Identify which cell holds the provided text, then report its (x, y) central coordinate. 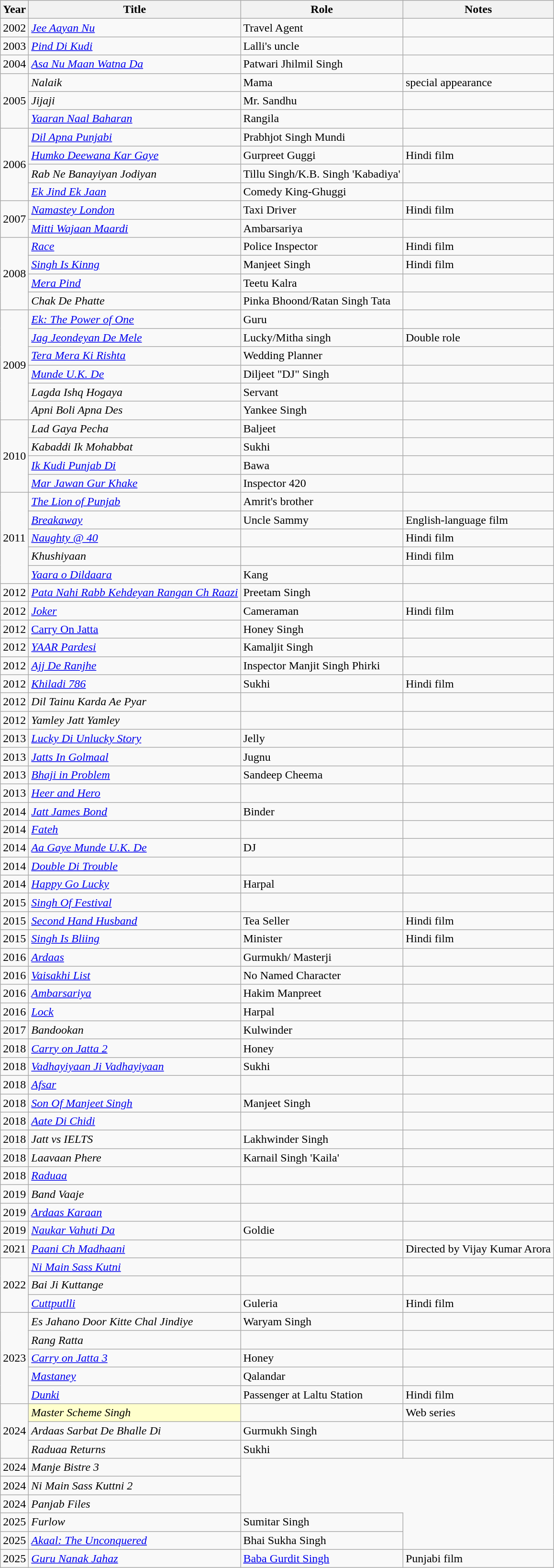
Baba Gurdit Singh (322, 1558)
Guru Nanak Jahaz (135, 1558)
Binder (322, 812)
Teetu Kalra (322, 283)
Khiladi 786 (135, 684)
Jatt vs IELTS (135, 1139)
2002 (14, 28)
YAAR Pardesi (135, 647)
2023 (14, 1358)
Son Of Manjeet Singh (135, 1103)
Lock (135, 1012)
2008 (14, 274)
Pata Nahi Rabb Kehdeyan Rangan Ch Raazi (135, 593)
2017 (14, 1030)
DJ (322, 848)
Ek Jind Ek Jaan (135, 192)
Tera Mera Ki Rishta (135, 356)
Prabhjot Singh Mundi (322, 137)
Furlow (135, 1522)
Second Hand Husband (135, 921)
Jijaji (135, 101)
Sumitar Singh (322, 1522)
Amrit's brother (322, 501)
Mr. Sandhu (322, 101)
Lagda Ishq Hogaya (135, 392)
Karnail Singh 'Kaila' (322, 1158)
Inspector 420 (322, 483)
Yamley Jatt Yamley (135, 720)
Naukar Vahuti Da (135, 1230)
Mitti Wajaan Maardi (135, 228)
Apni Boli Apna Des (135, 410)
Rang Ratta (135, 1340)
Cameraman (322, 611)
Tea Seller (322, 921)
Dunki (135, 1395)
Dil Apna Punjabi (135, 137)
Aate Di Chidi (135, 1121)
Nalaik (135, 82)
Afsar (135, 1084)
Double Di Trouble (135, 866)
2004 (14, 64)
2005 (14, 101)
Rab Ne Banayiyan Jodiyan (135, 173)
Guleria (322, 1303)
Inspector Manjit Singh Phirki (322, 666)
Master Scheme Singh (135, 1413)
Kabaddi Ik Mohabbat (135, 447)
Guru (322, 319)
Kang (322, 575)
Lakhwinder Singh (322, 1139)
Mastaney (135, 1376)
Laavaan Phere (135, 1158)
Mar Jawan Gur Khake (135, 483)
2003 (14, 46)
Heer and Hero (135, 793)
Breakaway (135, 519)
Fateh (135, 830)
Vaisakhi List (135, 975)
Title (135, 10)
Baljeet (322, 429)
Yaaran Naal Baharan (135, 119)
Kamaljit Singh (322, 647)
Jee Aayan Nu (135, 28)
Bai Ji Kuttange (135, 1285)
Carry On Jatta (135, 629)
Year (14, 10)
Raduaa Returns (135, 1449)
2011 (14, 538)
Joker (135, 611)
Ardaas Sarbat De Bhalle Di (135, 1431)
Bhaji in Problem (135, 775)
Tillu Singh/K.B. Singh 'Kabadiya' (322, 173)
2007 (14, 219)
Minister (322, 939)
2006 (14, 164)
No Named Character (322, 975)
Raduaa (135, 1176)
Naughty @ 40 (135, 538)
The Lion of Punjab (135, 501)
Jag Jeondeyan De Mele (135, 338)
Uncle Sammy (322, 519)
Vadhayiyaan Ji Vadhayiyaan (135, 1066)
Honey Singh (322, 629)
Pinka Bhoond/Ratan Singh Tata (322, 301)
Gurmukh Singh (322, 1431)
Munde U.K. De (135, 374)
Diljeet "DJ" Singh (322, 374)
Lucky/Mitha singh (322, 338)
Paani Ch Madhaani (135, 1249)
2022 (14, 1285)
Happy Go Lucky (135, 884)
Rangila (322, 119)
Bhai Sukha Singh (322, 1540)
Qalandar (322, 1376)
English-language film (478, 519)
Directed by Vijay Kumar Arora (478, 1249)
Race (135, 247)
2010 (14, 456)
Notes (478, 10)
Goldie (322, 1230)
Role (322, 10)
Panjab Files (135, 1504)
Lad Gaya Pecha (135, 429)
Dil Tainu Karda Ae Pyar (135, 702)
Manje Bistre 3 (135, 1467)
Yankee Singh (322, 410)
Taxi Driver (322, 210)
Es Jahano Door Kitte Chal Jindiye (135, 1321)
Gurpreet Guggi (322, 155)
Gurmukh/ Masterji (322, 957)
Hakim Manpreet (322, 993)
Singh Is Kinng (135, 265)
Humko Deewana Kar Gaye (135, 155)
Servant (322, 392)
Jatts In Golmaal (135, 756)
Ni Main Sass Kuttni 2 (135, 1486)
Passenger at Laltu Station (322, 1395)
Waryam Singh (322, 1321)
Comedy King-Ghuggi (322, 192)
Jatt James Bond (135, 812)
Singh Is Bliing (135, 939)
Ajj De Ranjhe (135, 666)
Kulwinder (322, 1030)
Aa Gaye Munde U.K. De (135, 848)
Namastey London (135, 210)
Khushiyaan (135, 556)
Bawa (322, 465)
Carry on Jatta 2 (135, 1048)
Jugnu (322, 756)
Punjabi film (478, 1558)
Bandookan (135, 1030)
Ardaas Karaan (135, 1212)
Wedding Planner (322, 356)
Ardaas (135, 957)
Band Vaaje (135, 1194)
Pind Di Kudi (135, 46)
Preetam Singh (322, 593)
Patwari Jhilmil Singh (322, 64)
Asa Nu Maan Watna Da (135, 64)
Lalli's uncle (322, 46)
2009 (14, 365)
Singh Of Festival (135, 902)
2021 (14, 1249)
Web series (478, 1413)
Ni Main Sass Kutni (135, 1267)
Travel Agent (322, 28)
Sandeep Cheema (322, 775)
Mama (322, 82)
Mera Pind (135, 283)
Police Inspector (322, 247)
special appearance (478, 82)
Lucky Di Unlucky Story (135, 738)
Akaal: The Unconquered (135, 1540)
Chak De Phatte (135, 301)
Ek: The Power of One (135, 319)
Carry on Jatta 3 (135, 1358)
Yaara o Dildaara (135, 575)
Ik Kudi Punjab Di (135, 465)
Cuttputlli (135, 1303)
Double role (478, 338)
Jelly (322, 738)
